Detect which cell encompasses the target text, then output its (X, Y) center coordinate. 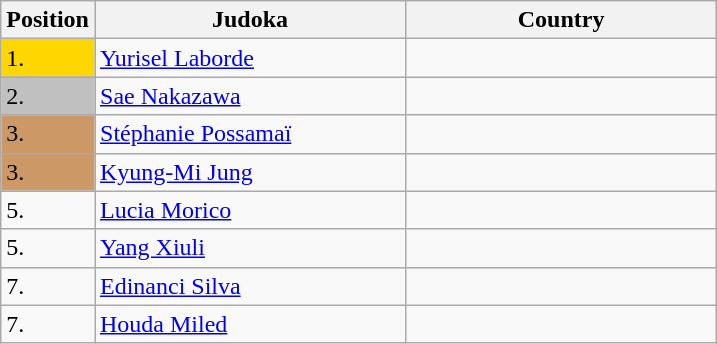
Edinanci Silva (250, 286)
Kyung-Mi Jung (250, 172)
Position (48, 20)
2. (48, 96)
Country (562, 20)
Sae Nakazawa (250, 96)
1. (48, 58)
Yurisel Laborde (250, 58)
Stéphanie Possamaï (250, 134)
Judoka (250, 20)
Houda Miled (250, 324)
Yang Xiuli (250, 248)
Lucia Morico (250, 210)
